Detect which cell encompasses the target text, then output its [X, Y] center coordinate. 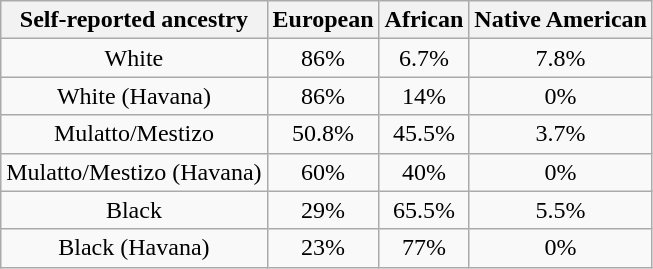
African [424, 20]
40% [424, 172]
Black (Havana) [134, 248]
Mulatto/Mestizo [134, 134]
White (Havana) [134, 96]
Self-reported ancestry [134, 20]
3.7% [561, 134]
6.7% [424, 58]
50.8% [323, 134]
14% [424, 96]
White [134, 58]
29% [323, 210]
Black [134, 210]
77% [424, 248]
60% [323, 172]
65.5% [424, 210]
7.8% [561, 58]
European [323, 20]
Mulatto/Mestizo (Havana) [134, 172]
45.5% [424, 134]
Native American [561, 20]
5.5% [561, 210]
23% [323, 248]
